Pinpoint the cell where the given text exists, returning its [x, y] midpoint coordinate. 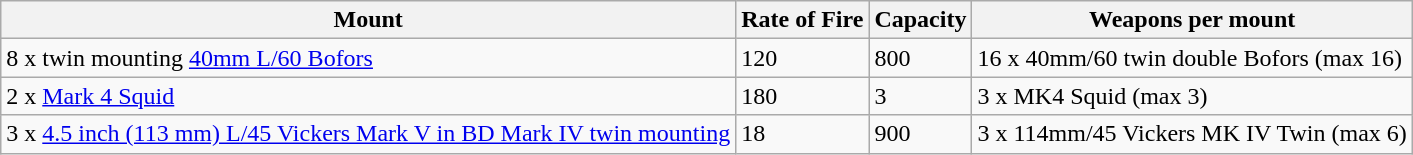
2 x Mark 4 Squid [368, 96]
Mount [368, 20]
800 [920, 58]
180 [802, 96]
3 [920, 96]
Capacity [920, 20]
Weapons per mount [1192, 20]
3 x MK4 Squid (max 3) [1192, 96]
16 x 40mm/60 twin double Bofors (max 16) [1192, 58]
120 [802, 58]
18 [802, 134]
3 x 4.5 inch (113 mm) L/45 Vickers Mark V in BD Mark IV twin mounting [368, 134]
Rate of Fire [802, 20]
8 x twin mounting 40mm L/60 Bofors [368, 58]
900 [920, 134]
3 x 114mm/45 Vickers MK IV Twin (max 6) [1192, 134]
